For the text-containing cell, return its midpoint in [X, Y] coordinate format. 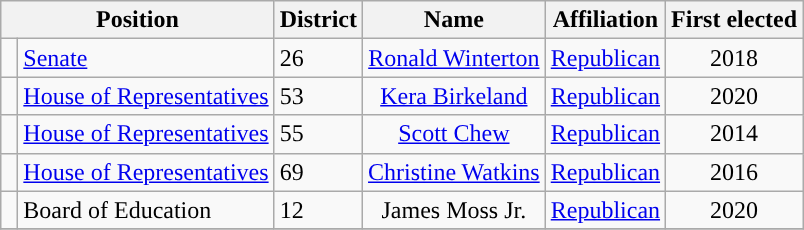
James Moss Jr. [454, 210]
Affiliation [605, 20]
26 [318, 58]
12 [318, 210]
Name [454, 20]
First elected [734, 20]
2018 [734, 58]
Scott Chew [454, 134]
Ronald Winterton [454, 58]
District [318, 20]
2016 [734, 172]
69 [318, 172]
55 [318, 134]
Board of Education [146, 210]
Christine Watkins [454, 172]
53 [318, 96]
Senate [146, 58]
Kera Birkeland [454, 96]
Position [138, 20]
2014 [734, 134]
